Determine the (x, y) coordinate at the center of the cell enclosing the given text.  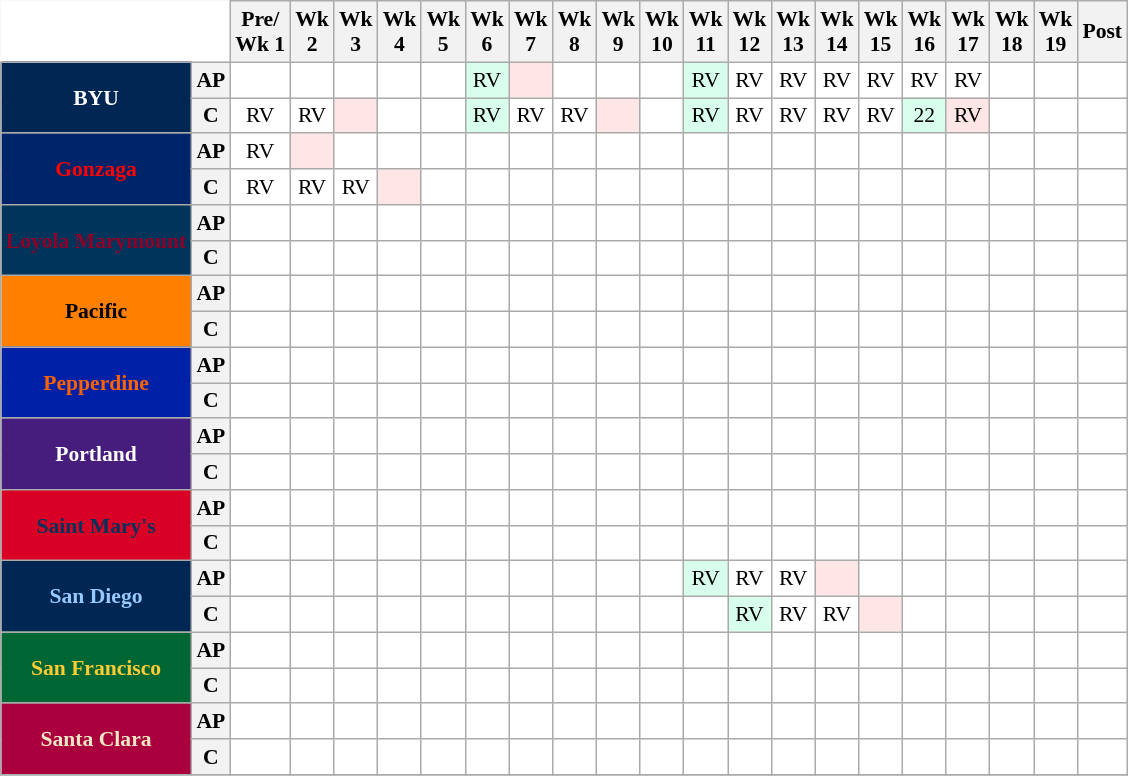
22 (924, 116)
Wk16 (924, 32)
Wk17 (968, 32)
Saint Mary's (96, 526)
Santa Clara (96, 740)
Wk8 (575, 32)
Wk14 (837, 32)
BYU (96, 98)
Wk7 (531, 32)
Wk19 (1056, 32)
Wk18 (1012, 32)
Wk5 (443, 32)
Wk9 (618, 32)
San Francisco (96, 668)
Wk4 (400, 32)
Pacific (96, 312)
Wk6 (487, 32)
Pre/Wk 1 (260, 32)
San Diego (96, 596)
Wk12 (750, 32)
Wk3 (356, 32)
Wk15 (881, 32)
Wk2 (312, 32)
Wk11 (706, 32)
Post (1102, 32)
Wk13 (793, 32)
Pepperdine (96, 382)
Loyola Marymount (96, 240)
Gonzaga (96, 170)
Wk10 (662, 32)
Portland (96, 454)
